Detect which cell encompasses the target text, then output its [X, Y] center coordinate. 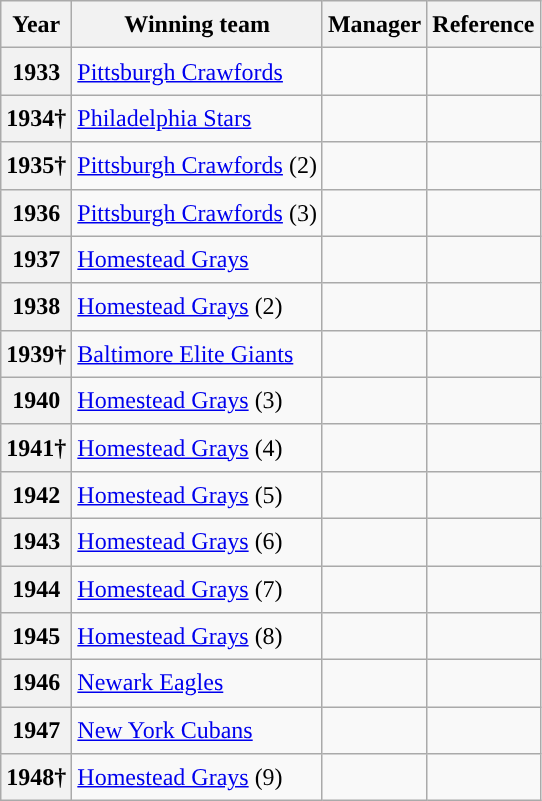
1937 [36, 260]
Year [36, 24]
Pittsburgh Crawfords (2) [198, 166]
Homestead Grays (4) [198, 448]
1934† [36, 118]
1940 [36, 400]
Homestead Grays (5) [198, 494]
1933 [36, 72]
Manager [374, 24]
Homestead Grays [198, 260]
1941† [36, 448]
Reference [484, 24]
Homestead Grays (6) [198, 542]
1942 [36, 494]
Homestead Grays (3) [198, 400]
1936 [36, 212]
1945 [36, 636]
Homestead Grays (8) [198, 636]
Baltimore Elite Giants [198, 354]
Winning team [198, 24]
1947 [36, 730]
Homestead Grays (7) [198, 590]
Pittsburgh Crawfords (3) [198, 212]
1944 [36, 590]
Philadelphia Stars [198, 118]
Pittsburgh Crawfords [198, 72]
1943 [36, 542]
1939† [36, 354]
1946 [36, 684]
1938 [36, 306]
New York Cubans [198, 730]
1935† [36, 166]
Homestead Grays (9) [198, 778]
Newark Eagles [198, 684]
1948† [36, 778]
Homestead Grays (2) [198, 306]
